Extract the [X, Y] coordinate from the center of the cell holding the provided text.  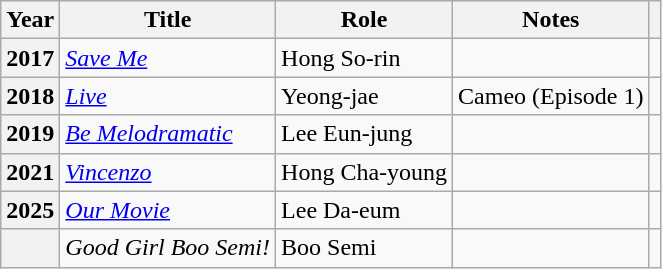
Yeong-jae [364, 96]
2025 [30, 210]
2017 [30, 58]
Vincenzo [168, 172]
Boo Semi [364, 248]
Title [168, 20]
Save Me [168, 58]
Live [168, 96]
Our Movie [168, 210]
Hong Cha-young [364, 172]
Year [30, 20]
Role [364, 20]
Cameo (Episode 1) [551, 96]
2019 [30, 134]
Lee Eun-jung [364, 134]
Hong So-rin [364, 58]
Be Melodramatic [168, 134]
Lee Da-eum [364, 210]
2021 [30, 172]
2018 [30, 96]
Notes [551, 20]
Good Girl Boo Semi! [168, 248]
